Capture the cell that displays the provided text and extract its (X, Y) central coordinate. 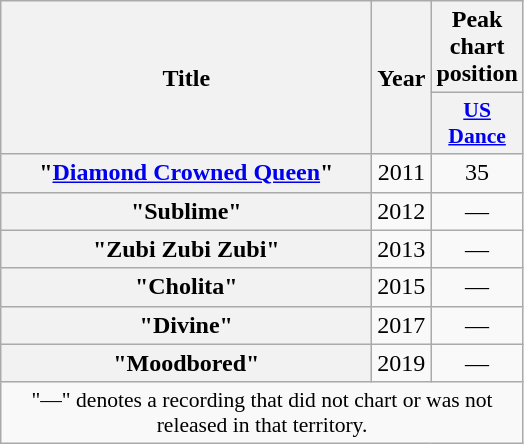
Year (402, 78)
"—" denotes a recording that did not chart or was not released in that territory. (262, 412)
2017 (402, 325)
USDance (477, 124)
"Zubi Zubi Zubi" (186, 249)
"Sublime" (186, 211)
"Cholita" (186, 287)
2015 (402, 287)
"Diamond Crowned Queen" (186, 173)
2011 (402, 173)
35 (477, 173)
"Moodbored" (186, 363)
2013 (402, 249)
Title (186, 78)
2012 (402, 211)
"Divine" (186, 325)
2019 (402, 363)
Peak chart position (477, 47)
